From the cell containing the given text, extract its center point as (X, Y) coordinate. 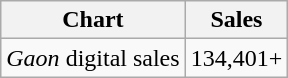
Sales (236, 20)
Gaon digital sales (93, 58)
Chart (93, 20)
134,401+ (236, 58)
